Provide the (X, Y) coordinate of the cell's center where the given text is located.  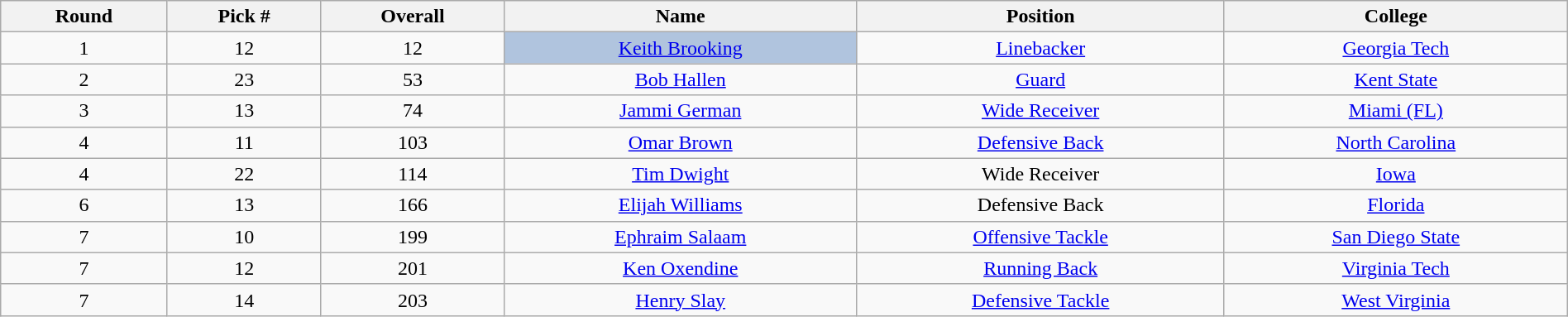
College (1396, 17)
Round (84, 17)
Defensive Tackle (1040, 300)
3 (84, 111)
74 (412, 111)
San Diego State (1396, 237)
Ephraim Salaam (681, 237)
Virginia Tech (1396, 268)
Keith Brooking (681, 48)
Ken Oxendine (681, 268)
14 (244, 300)
6 (84, 205)
53 (412, 79)
Position (1040, 17)
199 (412, 237)
Miami (FL) (1396, 111)
Running Back (1040, 268)
Kent State (1396, 79)
103 (412, 142)
Georgia Tech (1396, 48)
Florida (1396, 205)
Henry Slay (681, 300)
1 (84, 48)
Iowa (1396, 174)
Guard (1040, 79)
203 (412, 300)
22 (244, 174)
2 (84, 79)
Name (681, 17)
Overall (412, 17)
23 (244, 79)
11 (244, 142)
114 (412, 174)
Omar Brown (681, 142)
Jammi German (681, 111)
Elijah Williams (681, 205)
201 (412, 268)
Bob Hallen (681, 79)
Offensive Tackle (1040, 237)
Pick # (244, 17)
North Carolina (1396, 142)
166 (412, 205)
Tim Dwight (681, 174)
10 (244, 237)
West Virginia (1396, 300)
Linebacker (1040, 48)
